Capture the cell that displays the provided text and extract its [x, y] central coordinate. 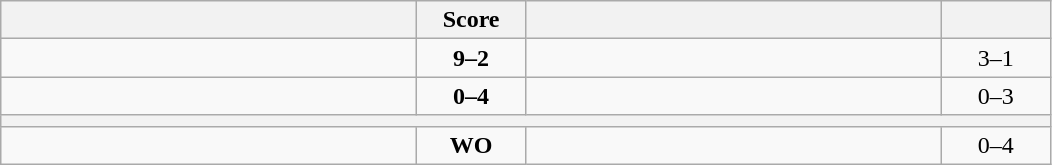
0–3 [996, 96]
Score [472, 20]
9–2 [472, 58]
3–1 [996, 58]
WO [472, 145]
